Pinpoint the cell where the given text exists, returning its [x, y] midpoint coordinate. 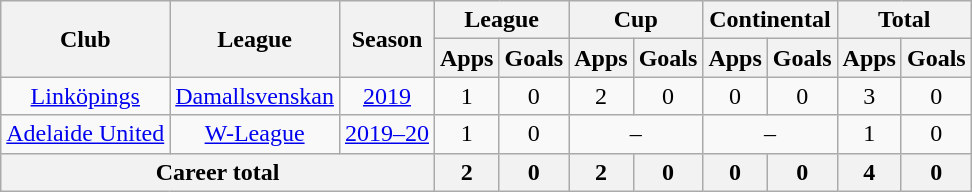
2019 [386, 96]
Career total [218, 172]
W-League [255, 134]
Total [904, 20]
Linköpings [86, 96]
Adelaide United [86, 134]
4 [869, 172]
2019–20 [386, 134]
Cup [636, 20]
Season [386, 39]
Damallsvenskan [255, 96]
Continental [770, 20]
Club [86, 39]
3 [869, 96]
